Search for the cell housing the specified text and yield its [X, Y] center coordinate. 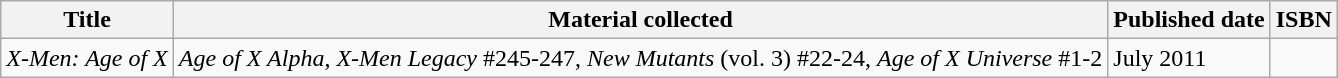
X-Men: Age of X [88, 58]
Title [88, 20]
July 2011 [1189, 58]
Material collected [640, 20]
ISBN [1304, 20]
Published date [1189, 20]
Age of X Alpha, X-Men Legacy #245-247, New Mutants (vol. 3) #22-24, Age of X Universe #1-2 [640, 58]
